Return the (X, Y) coordinate for the center point of the cell that contains the specified text.  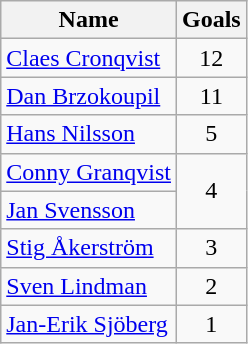
1 (211, 324)
Conny Granqvist (89, 172)
Jan-Erik Sjöberg (89, 324)
11 (211, 96)
Dan Brzokoupil (89, 96)
Name (89, 20)
5 (211, 134)
Sven Lindman (89, 286)
12 (211, 58)
Stig Åkerström (89, 248)
2 (211, 286)
Jan Svensson (89, 210)
3 (211, 248)
4 (211, 191)
Goals (211, 20)
Hans Nilsson (89, 134)
Claes Cronqvist (89, 58)
